Provide the [x, y] coordinate of the cell's center where the given text is located.  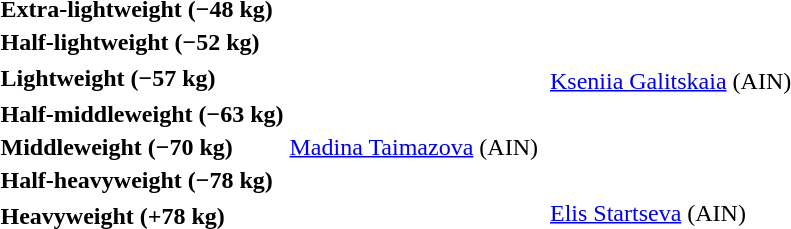
Madina Taimazova (AIN) [414, 147]
